Determine the [X, Y] coordinate at the center of the cell enclosing the given text.  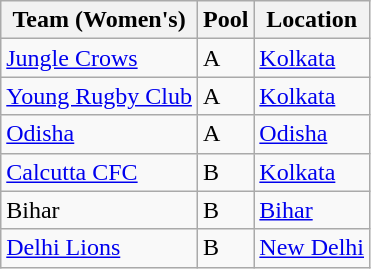
Location [312, 20]
Calcutta CFC [100, 172]
Jungle Crows [100, 58]
Team (Women's) [100, 20]
Young Rugby Club [100, 96]
Pool [225, 20]
New Delhi [312, 248]
Delhi Lions [100, 248]
